Pinpoint the cell where the given text exists, returning its (X, Y) midpoint coordinate. 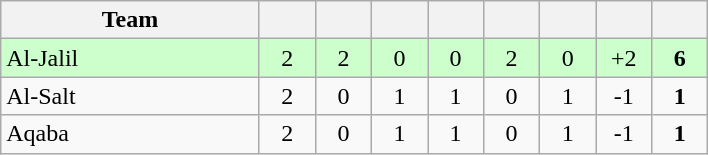
Team (130, 20)
+2 (624, 58)
Al-Jalil (130, 58)
Al-Salt (130, 96)
6 (680, 58)
Aqaba (130, 134)
